From the cell containing the given text, extract its center point as (X, Y) coordinate. 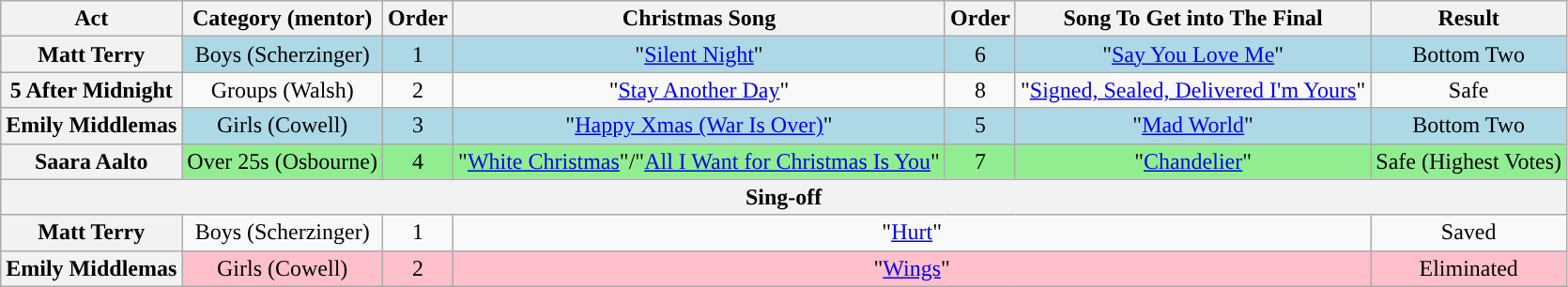
6 (980, 54)
8 (980, 90)
"Hurt" (913, 233)
Result (1468, 19)
Sing-off (784, 197)
Song To Get into The Final (1192, 19)
"Chandelier" (1192, 161)
4 (419, 161)
Act (92, 19)
Christmas Song (699, 19)
Safe (Highest Votes) (1468, 161)
Saved (1468, 233)
"Say You Love Me" (1192, 54)
"Signed, Sealed, Delivered I'm Yours" (1192, 90)
5 (980, 126)
Eliminated (1468, 268)
"Stay Another Day" (699, 90)
Saara Aalto (92, 161)
"Silent Night" (699, 54)
Safe (1468, 90)
7 (980, 161)
"Mad World" (1192, 126)
5 After Midnight (92, 90)
Groups (Walsh) (283, 90)
Category (mentor) (283, 19)
"Happy Xmas (War Is Over)" (699, 126)
3 (419, 126)
"White Christmas"/"All I Want for Christmas Is You" (699, 161)
Over 25s (Osbourne) (283, 161)
"Wings" (913, 268)
